Determine the (x, y) coordinate at the center of the cell enclosing the given text.  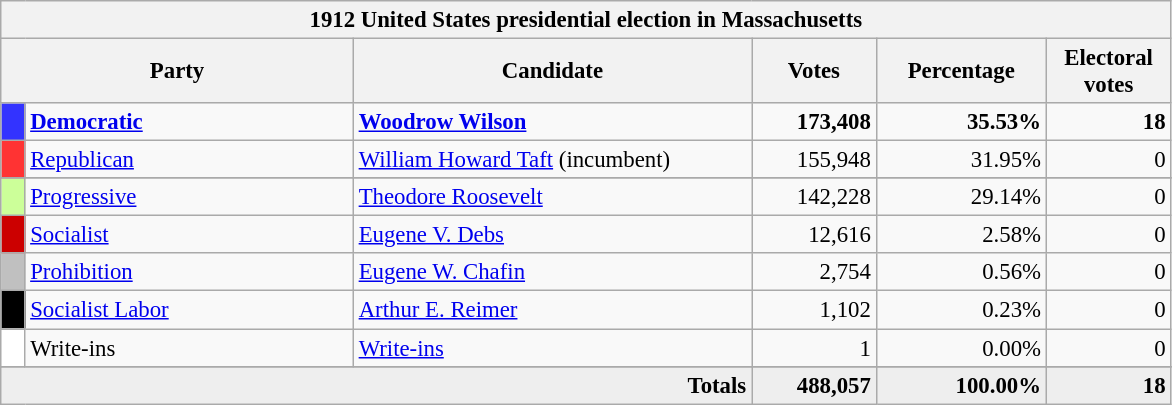
142,228 (814, 197)
Votes (814, 72)
2.58% (961, 235)
Republican (189, 160)
35.53% (961, 122)
Eugene V. Debs (552, 235)
1912 United States presidential election in Massachusetts (586, 20)
Prohibition (189, 273)
155,948 (814, 160)
Woodrow Wilson (552, 122)
0.00% (961, 348)
Party (178, 72)
0.56% (961, 273)
Democratic (189, 122)
12,616 (814, 235)
Percentage (961, 72)
Socialist Labor (189, 310)
173,408 (814, 122)
Electoral votes (1108, 72)
Socialist (189, 235)
Totals (376, 385)
Arthur E. Reimer (552, 310)
1,102 (814, 310)
488,057 (814, 385)
William Howard Taft (incumbent) (552, 160)
31.95% (961, 160)
Theodore Roosevelt (552, 197)
100.00% (961, 385)
29.14% (961, 197)
0.23% (961, 310)
1 (814, 348)
Eugene W. Chafin (552, 273)
Candidate (552, 72)
Progressive (189, 197)
2,754 (814, 273)
